Find where the given text appears and provide that cell's center as (x, y) coordinate. 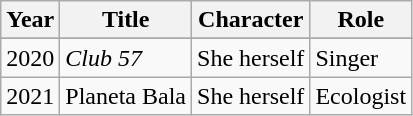
Year (30, 20)
Planeta Bala (126, 96)
Club 57 (126, 58)
2020 (30, 58)
2021 (30, 96)
Character (251, 20)
Title (126, 20)
Singer (361, 58)
Ecologist (361, 96)
Role (361, 20)
